Find where the given text appears and provide that cell's center as [X, Y] coordinate. 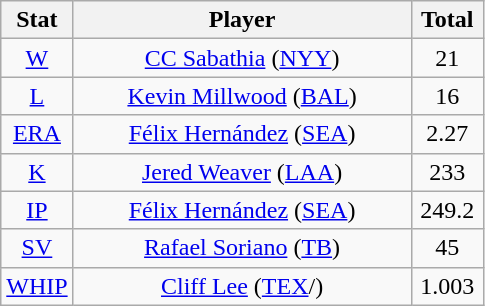
Rafael Soriano (TB) [242, 248]
233 [447, 172]
IP [37, 210]
Stat [37, 20]
Jered Weaver (LAA) [242, 172]
45 [447, 248]
W [37, 58]
16 [447, 96]
CC Sabathia (NYY) [242, 58]
2.27 [447, 134]
Kevin Millwood (BAL) [242, 96]
1.003 [447, 286]
L [37, 96]
SV [37, 248]
K [37, 172]
21 [447, 58]
Player [242, 20]
WHIP [37, 286]
ERA [37, 134]
Total [447, 20]
Cliff Lee (TEX/) [242, 286]
249.2 [447, 210]
